From the cell containing the given text, extract its center point as (X, Y) coordinate. 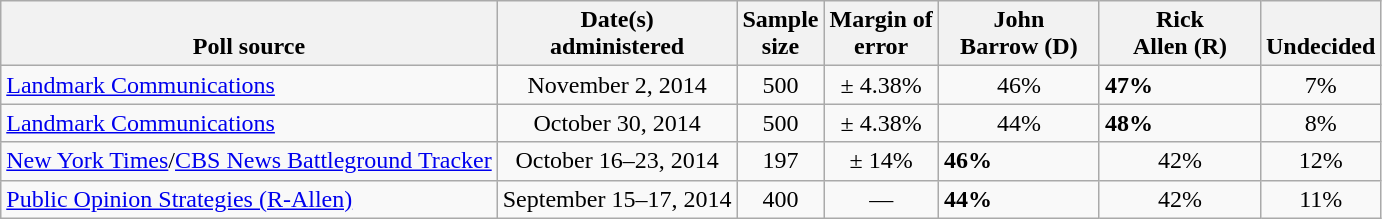
11% (1320, 199)
Undecided (1320, 34)
New York Times/CBS News Battleground Tracker (249, 161)
Poll source (249, 34)
RickAllen (R) (1180, 34)
Samplesize (780, 34)
Public Opinion Strategies (R-Allen) (249, 199)
— (881, 199)
November 2, 2014 (617, 85)
400 (780, 199)
October 30, 2014 (617, 123)
7% (1320, 85)
October 16–23, 2014 (617, 161)
47% (1180, 85)
± 14% (881, 161)
September 15–17, 2014 (617, 199)
Margin oferror (881, 34)
JohnBarrow (D) (1018, 34)
8% (1320, 123)
48% (1180, 123)
Date(s)administered (617, 34)
197 (780, 161)
12% (1320, 161)
